Scan for the cell matching the given text and deliver its (X, Y) coordinate at center. 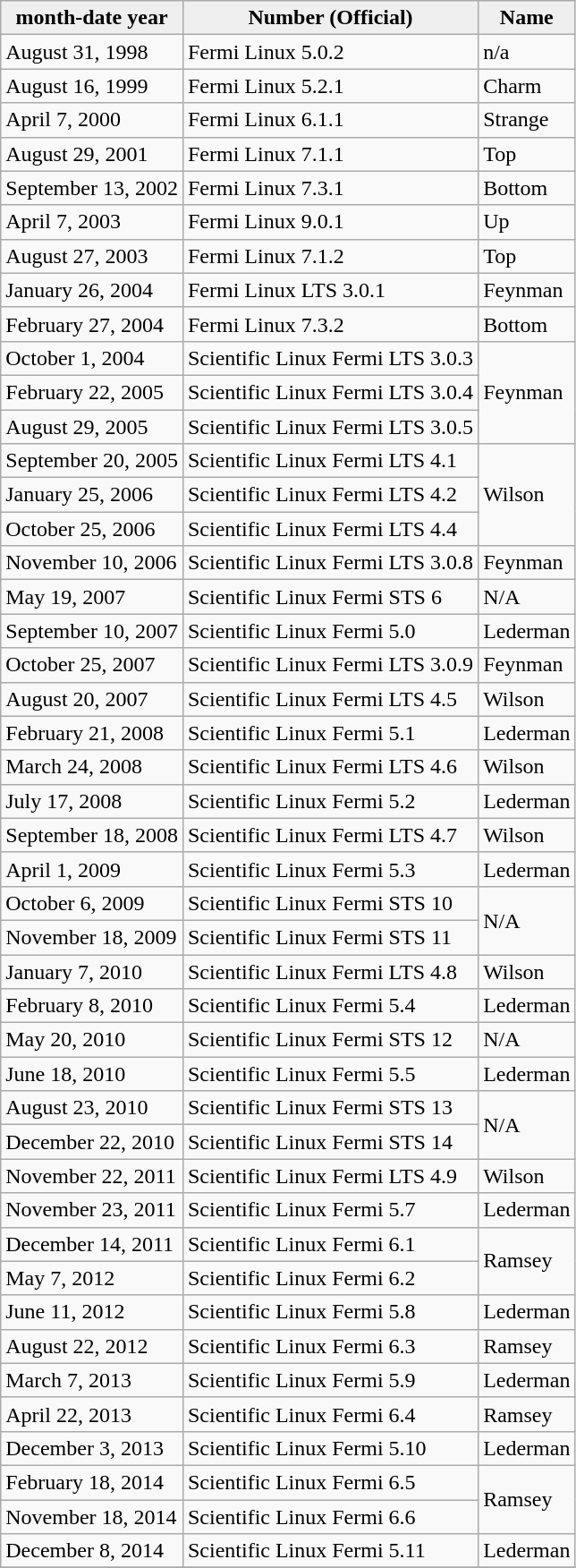
November 22, 2011 (92, 1176)
May 19, 2007 (92, 597)
September 20, 2005 (92, 461)
Fermi Linux 7.3.1 (330, 188)
March 7, 2013 (92, 1380)
August 27, 2003 (92, 256)
February 18, 2014 (92, 1482)
April 7, 2000 (92, 120)
Scientific Linux Fermi 5.11 (330, 1551)
December 22, 2010 (92, 1142)
Scientific Linux Fermi 5.5 (330, 1074)
October 6, 2009 (92, 903)
Scientific Linux Fermi 5.10 (330, 1448)
Scientific Linux Fermi LTS 4.6 (330, 767)
August 23, 2010 (92, 1108)
Scientific Linux Fermi LTS 3.0.5 (330, 427)
Scientific Linux Fermi LTS 3.0.9 (330, 665)
June 18, 2010 (92, 1074)
November 10, 2006 (92, 563)
Up (527, 222)
August 29, 2005 (92, 427)
Fermi Linux 7.1.2 (330, 256)
Fermi Linux LTS 3.0.1 (330, 290)
Scientific Linux Fermi 5.8 (330, 1312)
Scientific Linux Fermi 5.9 (330, 1380)
Scientific Linux Fermi 6.6 (330, 1517)
May 20, 2010 (92, 1040)
April 7, 2003 (92, 222)
January 7, 2010 (92, 971)
February 27, 2004 (92, 324)
Scientific Linux Fermi STS 11 (330, 937)
October 25, 2006 (92, 529)
February 8, 2010 (92, 1006)
January 26, 2004 (92, 290)
Fermi Linux 5.0.2 (330, 52)
Scientific Linux Fermi 6.5 (330, 1482)
April 22, 2013 (92, 1414)
February 22, 2005 (92, 392)
n/a (527, 52)
September 10, 2007 (92, 631)
June 11, 2012 (92, 1312)
December 8, 2014 (92, 1551)
September 18, 2008 (92, 835)
Scientific Linux Fermi 6.4 (330, 1414)
November 18, 2009 (92, 937)
month-date year (92, 18)
Scientific Linux Fermi LTS 4.5 (330, 699)
August 16, 1999 (92, 86)
Scientific Linux Fermi 5.4 (330, 1006)
October 25, 2007 (92, 665)
Scientific Linux Fermi LTS 3.0.8 (330, 563)
Scientific Linux Fermi STS 10 (330, 903)
Scientific Linux Fermi LTS 4.4 (330, 529)
Scientific Linux Fermi STS 6 (330, 597)
January 25, 2006 (92, 495)
November 23, 2011 (92, 1210)
Scientific Linux Fermi 5.0 (330, 631)
Scientific Linux Fermi LTS 4.9 (330, 1176)
August 29, 2001 (92, 154)
Scientific Linux Fermi 6.1 (330, 1244)
November 18, 2014 (92, 1517)
September 13, 2002 (92, 188)
Scientific Linux Fermi 5.3 (330, 869)
Scientific Linux Fermi LTS 3.0.4 (330, 392)
Scientific Linux Fermi 5.1 (330, 733)
May 7, 2012 (92, 1278)
Fermi Linux 7.3.2 (330, 324)
Fermi Linux 6.1.1 (330, 120)
Scientific Linux Fermi STS 14 (330, 1142)
April 1, 2009 (92, 869)
Charm (527, 86)
Scientific Linux Fermi STS 12 (330, 1040)
Fermi Linux 9.0.1 (330, 222)
August 22, 2012 (92, 1346)
March 24, 2008 (92, 767)
Scientific Linux Fermi LTS 4.7 (330, 835)
October 1, 2004 (92, 358)
Scientific Linux Fermi LTS 4.2 (330, 495)
Scientific Linux Fermi LTS 4.1 (330, 461)
February 21, 2008 (92, 733)
Scientific Linux Fermi 5.2 (330, 801)
July 17, 2008 (92, 801)
Number (Official) (330, 18)
Strange (527, 120)
Scientific Linux Fermi STS 13 (330, 1108)
Scientific Linux Fermi 6.2 (330, 1278)
Scientific Linux Fermi LTS 4.8 (330, 971)
December 14, 2011 (92, 1244)
Fermi Linux 5.2.1 (330, 86)
Scientific Linux Fermi 6.3 (330, 1346)
Scientific Linux Fermi LTS 3.0.3 (330, 358)
August 20, 2007 (92, 699)
December 3, 2013 (92, 1448)
Name (527, 18)
August 31, 1998 (92, 52)
Fermi Linux 7.1.1 (330, 154)
Scientific Linux Fermi 5.7 (330, 1210)
